Determine the [x, y] coordinate at the center of the cell enclosing the given text.  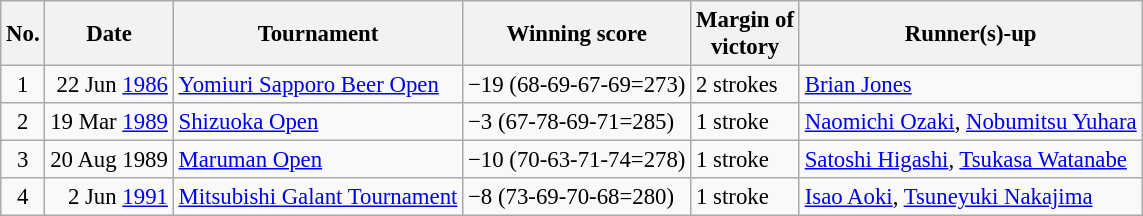
Yomiuri Sapporo Beer Open [318, 85]
Naomichi Ozaki, Nobumitsu Yuhara [970, 122]
Maruman Open [318, 160]
19 Mar 1989 [109, 122]
No. [23, 34]
Margin ofvictory [746, 34]
3 [23, 160]
Shizuoka Open [318, 122]
4 [23, 197]
Isao Aoki, Tsuneyuki Nakajima [970, 197]
−3 (67-78-69-71=285) [577, 122]
20 Aug 1989 [109, 160]
−8 (73-69-70-68=280) [577, 197]
Date [109, 34]
−19 (68-69-67-69=273) [577, 85]
2 strokes [746, 85]
22 Jun 1986 [109, 85]
−10 (70-63-71-74=278) [577, 160]
2 Jun 1991 [109, 197]
Brian Jones [970, 85]
Satoshi Higashi, Tsukasa Watanabe [970, 160]
Mitsubishi Galant Tournament [318, 197]
Winning score [577, 34]
2 [23, 122]
1 [23, 85]
Tournament [318, 34]
Runner(s)-up [970, 34]
